Determine the (X, Y) coordinate at the center of the cell enclosing the given text.  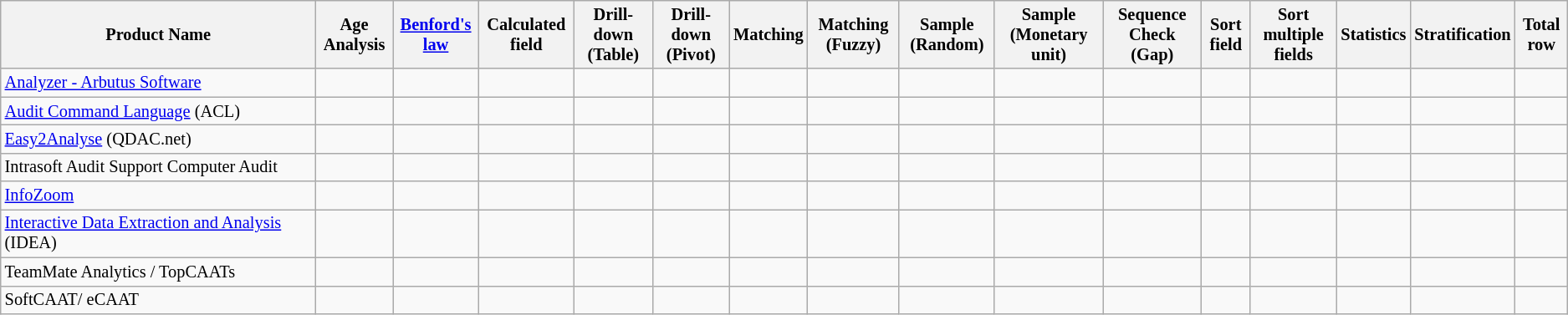
Intrasoft Audit Support Computer Audit (159, 167)
Sequence Check (Gap) (1152, 34)
Benford's law (437, 34)
InfoZoom (159, 196)
Analyzer - Arbutus Software (159, 83)
Stratification (1462, 34)
Sort multiple fields (1294, 34)
Drill-down (Pivot) (691, 34)
Age Analysis (355, 34)
TeamMate Analytics / TopCAATs (159, 272)
Sample (Random) (947, 34)
SoftCAAT/ eCAAT (159, 300)
Matching (768, 34)
Sort field (1226, 34)
Sample (Monetary unit) (1049, 34)
Product Name (159, 34)
Drill-down (Table) (613, 34)
Matching (Fuzzy) (854, 34)
Statistics (1374, 34)
Calculated field (526, 34)
Easy2Analyse (QDAC.net) (159, 139)
Total row (1542, 34)
Interactive Data Extraction and Analysis (IDEA) (159, 233)
Audit Command Language (ACL) (159, 111)
